Return (X, Y) of the center of cell containing provided text 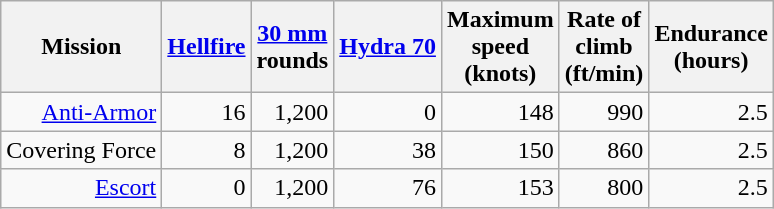
150 (500, 150)
Maximum speed (knots) (500, 47)
153 (500, 188)
Endurance (hours) (711, 47)
Rate of climb (ft/min) (604, 47)
38 (388, 150)
16 (206, 112)
Escort (82, 188)
148 (500, 112)
860 (604, 150)
Hydra 70 (388, 47)
8 (206, 150)
800 (604, 188)
Anti-Armor (82, 112)
990 (604, 112)
Hellfire (206, 47)
76 (388, 188)
Covering Force (82, 150)
Mission (82, 47)
30 mm rounds (292, 47)
